Return the [X, Y] coordinate for the center point of the cell that contains the specified text.  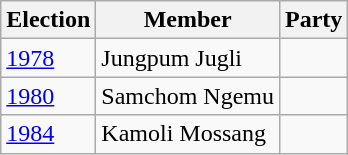
1980 [48, 96]
Kamoli Mossang [188, 134]
Samchom Ngemu [188, 96]
Member [188, 20]
Jungpum Jugli [188, 58]
1984 [48, 134]
1978 [48, 58]
Party [314, 20]
Election [48, 20]
